Return the (X, Y) coordinate for the center point of the cell that contains the specified text.  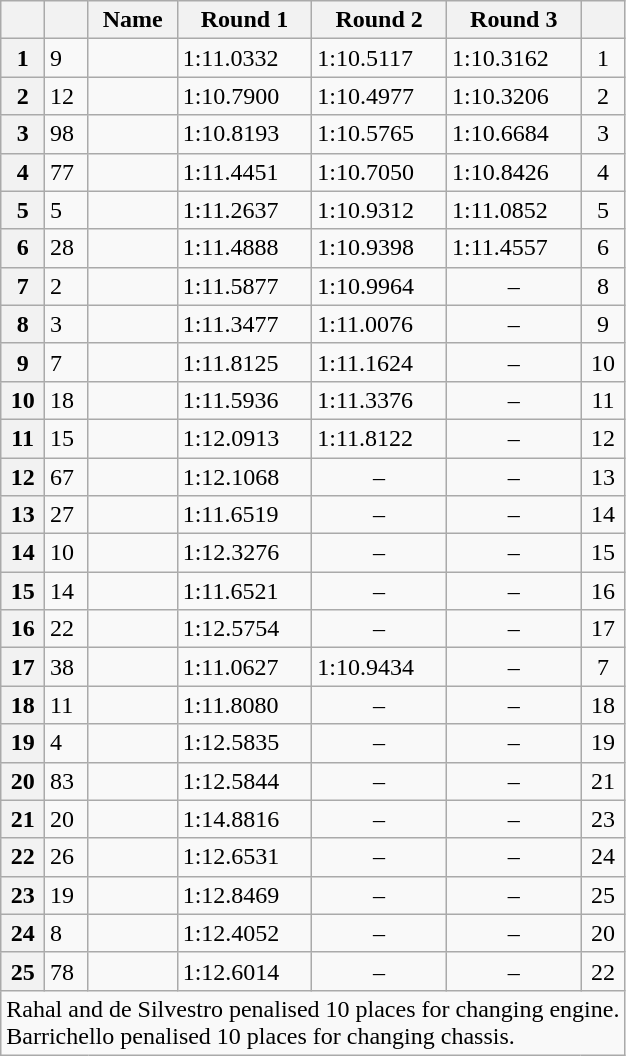
1:11.3376 (380, 400)
1:12.0913 (244, 438)
26 (67, 857)
1:12.4052 (244, 933)
1:10.9398 (380, 248)
1:10.9312 (380, 210)
1:12.6014 (244, 971)
1:10.6684 (514, 134)
83 (67, 781)
1:10.7900 (244, 96)
1:11.0076 (380, 324)
78 (67, 971)
1:10.9964 (380, 286)
38 (67, 667)
1:11.8080 (244, 705)
1:10.4977 (380, 96)
28 (67, 248)
1:10.8193 (244, 134)
1:12.1068 (244, 477)
1:11.4888 (244, 248)
1:12.5844 (244, 781)
1:10.3206 (514, 96)
1:11.1624 (380, 362)
1:11.5936 (244, 400)
1:11.8122 (380, 438)
1:12.5835 (244, 743)
1:10.7050 (380, 172)
1:12.5754 (244, 629)
Round 2 (380, 20)
1:11.0627 (244, 667)
1:11.0332 (244, 58)
1:10.9434 (380, 667)
1:14.8816 (244, 819)
77 (67, 172)
1:11.2637 (244, 210)
Round 1 (244, 20)
1:11.4557 (514, 248)
1:10.5117 (380, 58)
Rahal and de Silvestro penalised 10 places for changing engine. Barrichello penalised 10 places for changing chassis. (313, 1022)
1:12.8469 (244, 895)
1:12.3276 (244, 553)
1:11.6521 (244, 591)
67 (67, 477)
1:11.4451 (244, 172)
1:11.5877 (244, 286)
1:10.8426 (514, 172)
1:10.3162 (514, 58)
1:10.5765 (380, 134)
1:11.0852 (514, 210)
27 (67, 515)
Round 3 (514, 20)
1:11.3477 (244, 324)
98 (67, 134)
1:11.8125 (244, 362)
Name (132, 20)
1:12.6531 (244, 857)
1:11.6519 (244, 515)
